Extract the (x, y) coordinate from the center of the cell holding the provided text.  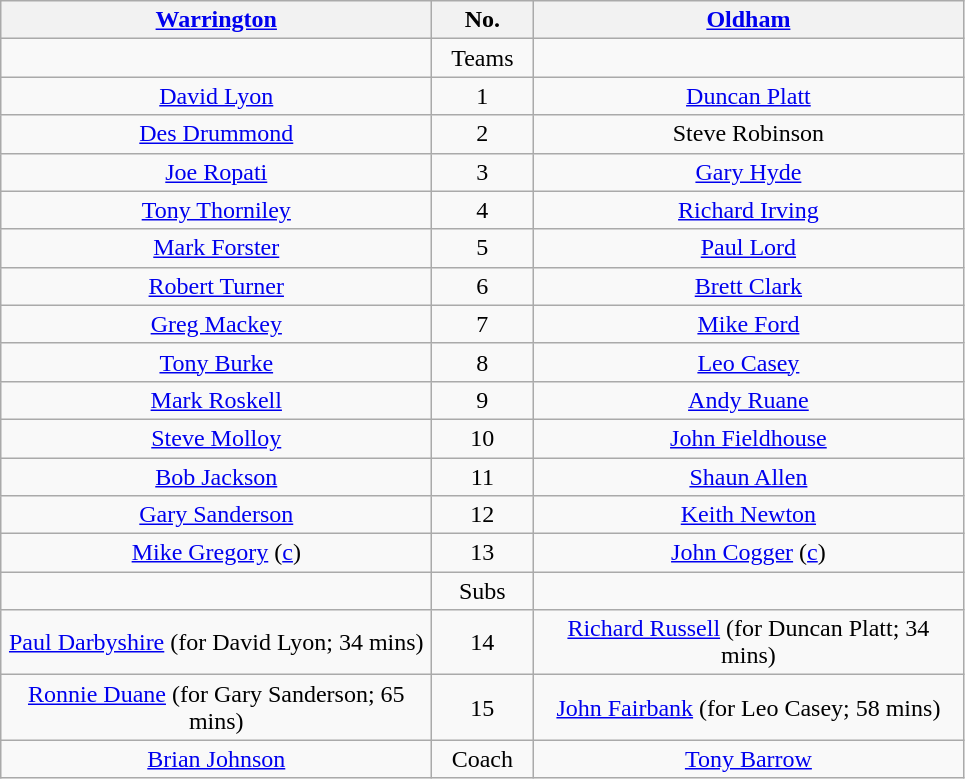
Brian Johnson (216, 759)
Robert Turner (216, 286)
Leo Casey (748, 362)
Shaun Allen (748, 477)
Paul Darbyshire (for David Lyon; 34 mins) (216, 642)
Duncan Platt (748, 96)
Mark Forster (216, 248)
7 (482, 324)
John Cogger (c) (748, 553)
4 (482, 210)
Mark Roskell (216, 400)
John Fairbank (for Leo Casey; 58 mins) (748, 708)
Gary Sanderson (216, 515)
Tony Thorniley (216, 210)
3 (482, 172)
9 (482, 400)
5 (482, 248)
13 (482, 553)
Richard Russell (for Duncan Platt; 34 mins) (748, 642)
Bob Jackson (216, 477)
Tony Burke (216, 362)
Tony Barrow (748, 759)
Andy Ruane (748, 400)
Mike Ford (748, 324)
Brett Clark (748, 286)
14 (482, 642)
Steve Robinson (748, 134)
Steve Molloy (216, 438)
Teams (482, 58)
Gary Hyde (748, 172)
David Lyon (216, 96)
15 (482, 708)
Greg Mackey (216, 324)
Subs (482, 591)
Paul Lord (748, 248)
No. (482, 20)
Keith Newton (748, 515)
10 (482, 438)
John Fieldhouse (748, 438)
Coach (482, 759)
Joe Ropati (216, 172)
8 (482, 362)
Oldham (748, 20)
6 (482, 286)
Warrington (216, 20)
1 (482, 96)
2 (482, 134)
Mike Gregory (c) (216, 553)
Des Drummond (216, 134)
Richard Irving (748, 210)
11 (482, 477)
12 (482, 515)
Ronnie Duane (for Gary Sanderson; 65 mins) (216, 708)
